Identify which cell holds the provided text, then report its [x, y] central coordinate. 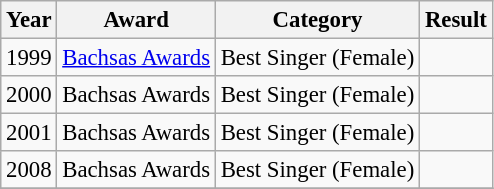
1999 [29, 58]
2001 [29, 133]
2008 [29, 170]
2000 [29, 95]
Result [456, 20]
Year [29, 20]
Category [317, 20]
Award [136, 20]
